Locate the cell with the specified text and output its [X, Y] center coordinate. 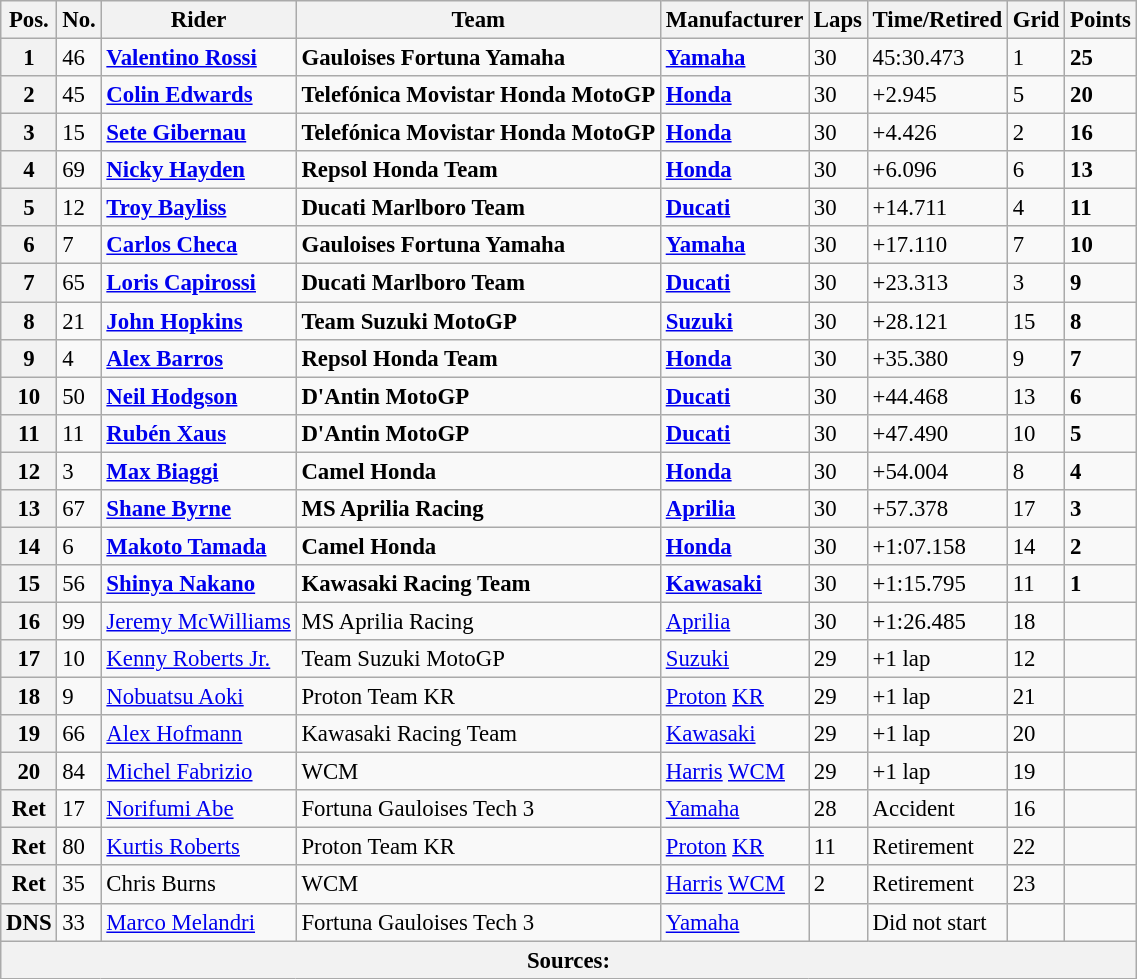
Alex Barros [198, 358]
69 [79, 170]
45 [79, 95]
25 [1100, 58]
Carlos Checa [198, 245]
Troy Bayliss [198, 208]
99 [79, 621]
John Hopkins [198, 321]
+14.711 [937, 208]
+2.945 [937, 95]
66 [79, 734]
Time/Retired [937, 20]
Accident [937, 809]
Loris Capirossi [198, 283]
+57.378 [937, 509]
Sete Gibernau [198, 133]
84 [79, 772]
Marco Melandri [198, 922]
46 [79, 58]
Kenny Roberts Jr. [198, 659]
Team [478, 20]
Colin Edwards [198, 95]
Makoto Tamada [198, 546]
+47.490 [937, 433]
+23.313 [937, 283]
Did not start [937, 922]
Chris Burns [198, 885]
Alex Hofmann [198, 734]
Shane Byrne [198, 509]
Neil Hodgson [198, 396]
+35.380 [937, 358]
Jeremy McWilliams [198, 621]
50 [79, 396]
45:30.473 [937, 58]
Rider [198, 20]
+44.468 [937, 396]
Grid [1036, 20]
+4.426 [937, 133]
Sources: [568, 960]
Michel Fabrizio [198, 772]
Points [1100, 20]
Norifumi Abe [198, 809]
22 [1036, 847]
Nobuatsu Aoki [198, 697]
35 [79, 885]
Kurtis Roberts [198, 847]
+6.096 [937, 170]
DNS [29, 922]
33 [79, 922]
Laps [838, 20]
No. [79, 20]
Rubén Xaus [198, 433]
23 [1036, 885]
Valentino Rossi [198, 58]
28 [838, 809]
Nicky Hayden [198, 170]
+1:15.795 [937, 584]
+28.121 [937, 321]
Pos. [29, 20]
80 [79, 847]
+1:26.485 [937, 621]
+17.110 [937, 245]
Max Biaggi [198, 471]
56 [79, 584]
67 [79, 509]
Manufacturer [734, 20]
65 [79, 283]
+1:07.158 [937, 546]
Shinya Nakano [198, 584]
+54.004 [937, 471]
